Find where the given text appears and provide that cell's center as (X, Y) coordinate. 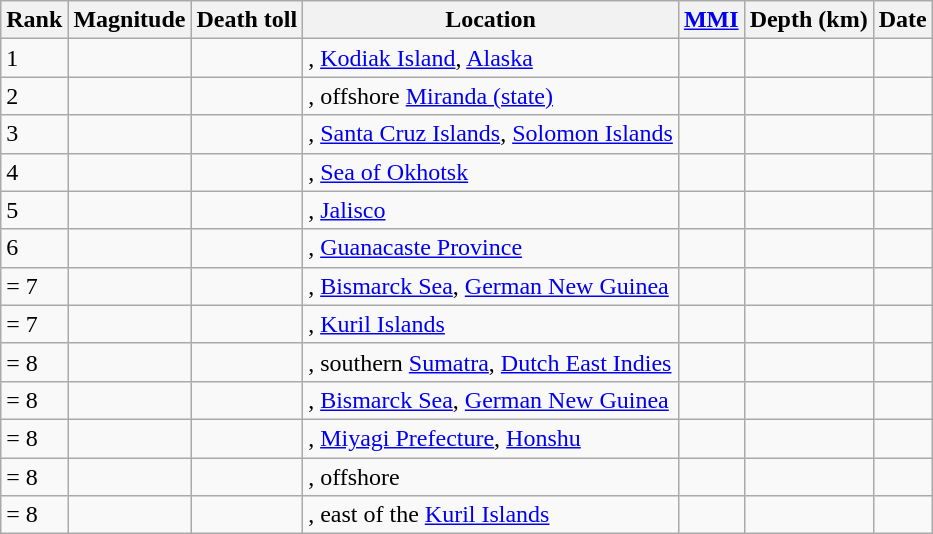
Rank (34, 20)
, Kuril Islands (491, 324)
3 (34, 134)
, Jalisco (491, 210)
5 (34, 210)
4 (34, 172)
, Kodiak Island, Alaska (491, 58)
2 (34, 96)
, Santa Cruz Islands, Solomon Islands (491, 134)
6 (34, 248)
, Sea of Okhotsk (491, 172)
Depth (km) (808, 20)
Location (491, 20)
, offshore (491, 477)
1 (34, 58)
MMI (711, 20)
, offshore Miranda (state) (491, 96)
, east of the Kuril Islands (491, 515)
, southern Sumatra, Dutch East Indies (491, 362)
Death toll (247, 20)
, Guanacaste Province (491, 248)
Date (902, 20)
, Miyagi Prefecture, Honshu (491, 438)
Magnitude (130, 20)
